Locate the cell with the specified text and output its [x, y] center coordinate. 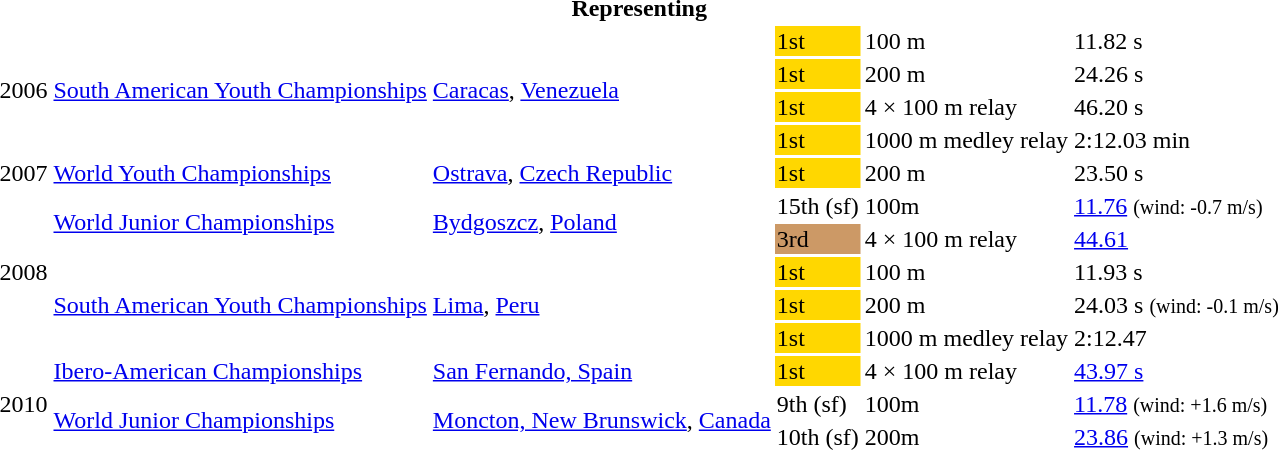
Lima, Peru [602, 305]
World Junior Championships [240, 222]
15th (sf) [818, 206]
Bydgoszcz, Poland [602, 222]
Ibero-American Championships [240, 371]
Caracas, Venezuela [602, 90]
Ostrava, Czech Republic [602, 173]
3rd [818, 239]
World Youth Championships [240, 173]
9th (sf) [818, 404]
San Fernando, Spain [602, 371]
